Pinpoint the cell where the given text exists, returning its [x, y] midpoint coordinate. 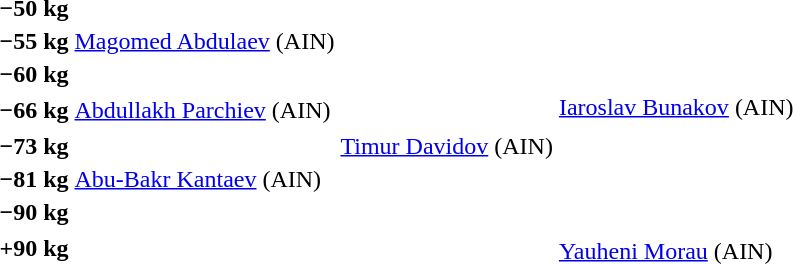
Abdullakh Parchiev (AIN) [204, 110]
Abu-Bakr Kantaev (AIN) [204, 179]
Timur Davidov (AIN) [446, 146]
Magomed Abdulaev (AIN) [204, 41]
